Detect which cell encompasses the target text, then output its (x, y) center coordinate. 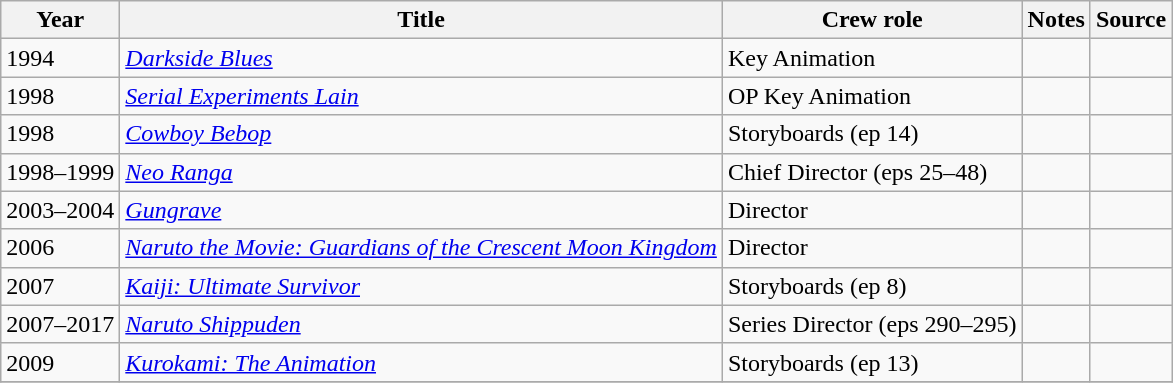
Notes (1056, 20)
Storyboards (ep 13) (872, 362)
Kaiji: Ultimate Survivor (422, 286)
2006 (60, 248)
Neo Ranga (422, 172)
Storyboards (ep 8) (872, 286)
1998–1999 (60, 172)
Source (1130, 20)
2007 (60, 286)
Naruto Shippuden (422, 324)
Crew role (872, 20)
Serial Experiments Lain (422, 96)
Gungrave (422, 210)
2007–2017 (60, 324)
Kurokami: The Animation (422, 362)
Year (60, 20)
Key Animation (872, 58)
Title (422, 20)
Cowboy Bebop (422, 134)
Storyboards (ep 14) (872, 134)
Chief Director (eps 25–48) (872, 172)
Darkside Blues (422, 58)
2003–2004 (60, 210)
OP Key Animation (872, 96)
Series Director (eps 290–295) (872, 324)
2009 (60, 362)
1994 (60, 58)
Naruto the Movie: Guardians of the Crescent Moon Kingdom (422, 248)
